Identify which cell holds the provided text, then report its (X, Y) central coordinate. 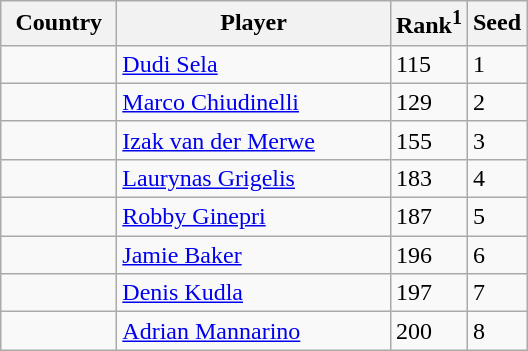
5 (496, 217)
129 (428, 102)
115 (428, 64)
Denis Kudla (254, 293)
155 (428, 140)
Rank1 (428, 24)
Adrian Mannarino (254, 331)
2 (496, 102)
Dudi Sela (254, 64)
6 (496, 255)
8 (496, 331)
Laurynas Grigelis (254, 178)
Izak van der Merwe (254, 140)
187 (428, 217)
Jamie Baker (254, 255)
Player (254, 24)
197 (428, 293)
3 (496, 140)
Robby Ginepri (254, 217)
Seed (496, 24)
183 (428, 178)
1 (496, 64)
196 (428, 255)
7 (496, 293)
4 (496, 178)
200 (428, 331)
Country (59, 24)
Marco Chiudinelli (254, 102)
